Return the (x, y) coordinate for the center point of the cell that contains the specified text.  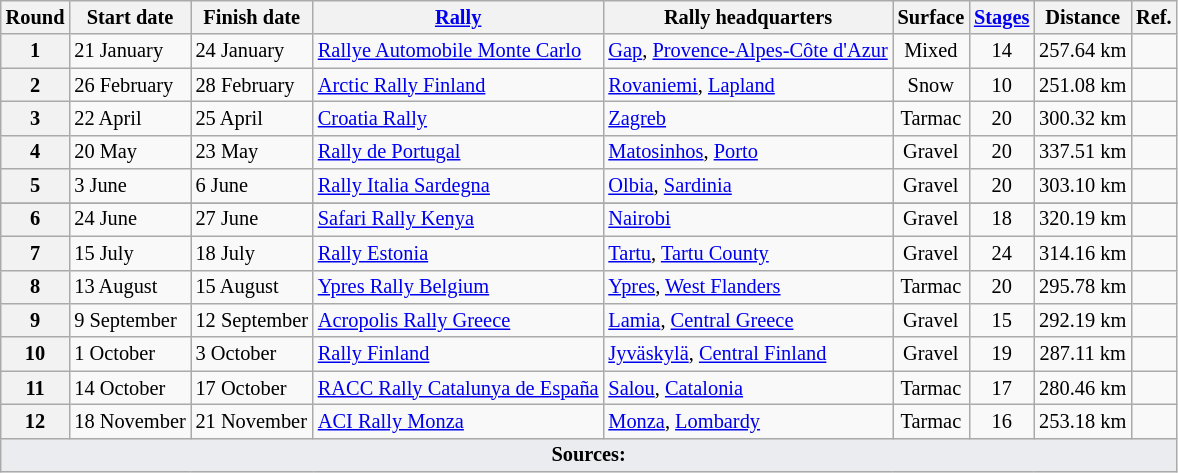
Rally (458, 17)
6 June (252, 186)
Stages (1002, 17)
ACI Rally Monza (458, 421)
27 June (252, 219)
Monza, Lombardy (748, 421)
Finish date (252, 17)
24 January (252, 51)
5 (36, 186)
Salou, Catalonia (748, 388)
Arctic Rally Finland (458, 85)
1 (36, 51)
292.19 km (1082, 320)
Start date (130, 17)
9 (36, 320)
3 (36, 118)
12 September (252, 320)
21 January (130, 51)
Sources: (589, 455)
18 July (252, 253)
1 October (130, 354)
Matosinhos, Porto (748, 152)
Rally headquarters (748, 17)
22 April (130, 118)
280.46 km (1082, 388)
303.10 km (1082, 186)
18 (1002, 219)
Ypres, West Flanders (748, 287)
257.64 km (1082, 51)
3 October (252, 354)
15 July (130, 253)
2 (36, 85)
15 August (252, 287)
Rally Finland (458, 354)
19 (1002, 354)
RACC Rally Catalunya de España (458, 388)
14 October (130, 388)
Rally de Portugal (458, 152)
Snow (931, 85)
17 October (252, 388)
7 (36, 253)
25 April (252, 118)
14 (1002, 51)
21 November (252, 421)
12 (36, 421)
320.19 km (1082, 219)
Zagreb (748, 118)
Croatia Rally (458, 118)
16 (1002, 421)
Distance (1082, 17)
Rally Italia Sardegna (458, 186)
17 (1002, 388)
Rally Estonia (458, 253)
Acropolis Rally Greece (458, 320)
28 February (252, 85)
18 November (130, 421)
26 February (130, 85)
Round (36, 17)
11 (36, 388)
20 May (130, 152)
3 June (130, 186)
Gap, Provence-Alpes-Côte d'Azur (748, 51)
253.18 km (1082, 421)
Olbia, Sardinia (748, 186)
Nairobi (748, 219)
314.16 km (1082, 253)
Tartu, Tartu County (748, 253)
Rovaniemi, Lapland (748, 85)
251.08 km (1082, 85)
287.11 km (1082, 354)
15 (1002, 320)
Lamia, Central Greece (748, 320)
Rallye Automobile Monte Carlo (458, 51)
295.78 km (1082, 287)
6 (36, 219)
4 (36, 152)
300.32 km (1082, 118)
24 June (130, 219)
Ypres Rally Belgium (458, 287)
Mixed (931, 51)
24 (1002, 253)
Ref. (1154, 17)
9 September (130, 320)
13 August (130, 287)
8 (36, 287)
337.51 km (1082, 152)
Jyväskylä, Central Finland (748, 354)
Safari Rally Kenya (458, 219)
23 May (252, 152)
Surface (931, 17)
